Output the [X, Y] coordinate of the center of the cell containing the given text.  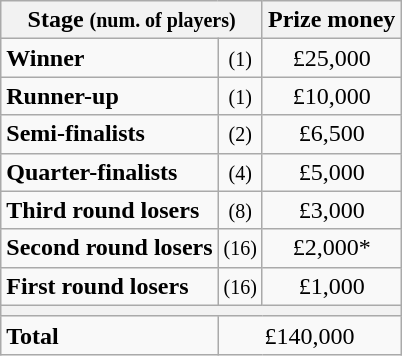
£1,000 [331, 286]
Prize money [331, 20]
£10,000 [331, 96]
First round losers [110, 286]
Runner-up [110, 96]
£25,000 [331, 58]
£3,000 [331, 210]
£5,000 [331, 172]
Stage (num. of players) [132, 20]
(4) [240, 172]
(2) [240, 134]
£2,000* [331, 248]
Third round losers [110, 210]
Second round losers [110, 248]
£6,500 [331, 134]
Quarter-finalists [110, 172]
Winner [110, 58]
(8) [240, 210]
£140,000 [310, 335]
Semi-finalists [110, 134]
Total [110, 335]
